Identify which cell holds the provided text, then report its [X, Y] central coordinate. 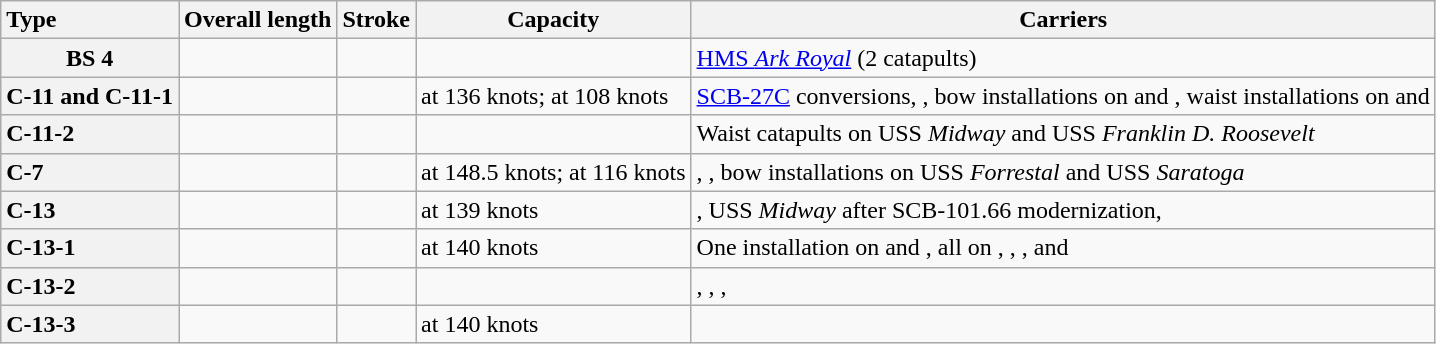
Type [90, 20]
C-13-3 [90, 324]
SCB-27C conversions, , bow installations on and , waist installations on and [1063, 96]
at 139 knots [554, 210]
C-11 and C-11-1 [90, 96]
at 148.5 knots; at 116 knots [554, 172]
BS 4 [90, 58]
C-13-2 [90, 286]
Stroke [376, 20]
One installation on and , all on , , , and [1063, 248]
, , bow installations on USS Forrestal and USS Saratoga [1063, 172]
, , , [1063, 286]
at 136 knots; at 108 knots [554, 96]
C-11-2 [90, 134]
Carriers [1063, 20]
, USS Midway after SCB-101.66 modernization, [1063, 210]
C-13 [90, 210]
Overall length [257, 20]
C-7 [90, 172]
Waist catapults on USS Midway and USS Franklin D. Roosevelt [1063, 134]
Capacity [554, 20]
C-13-1 [90, 248]
HMS Ark Royal (2 catapults) [1063, 58]
